Determine the [X, Y] coordinate at the center of the cell enclosing the given text.  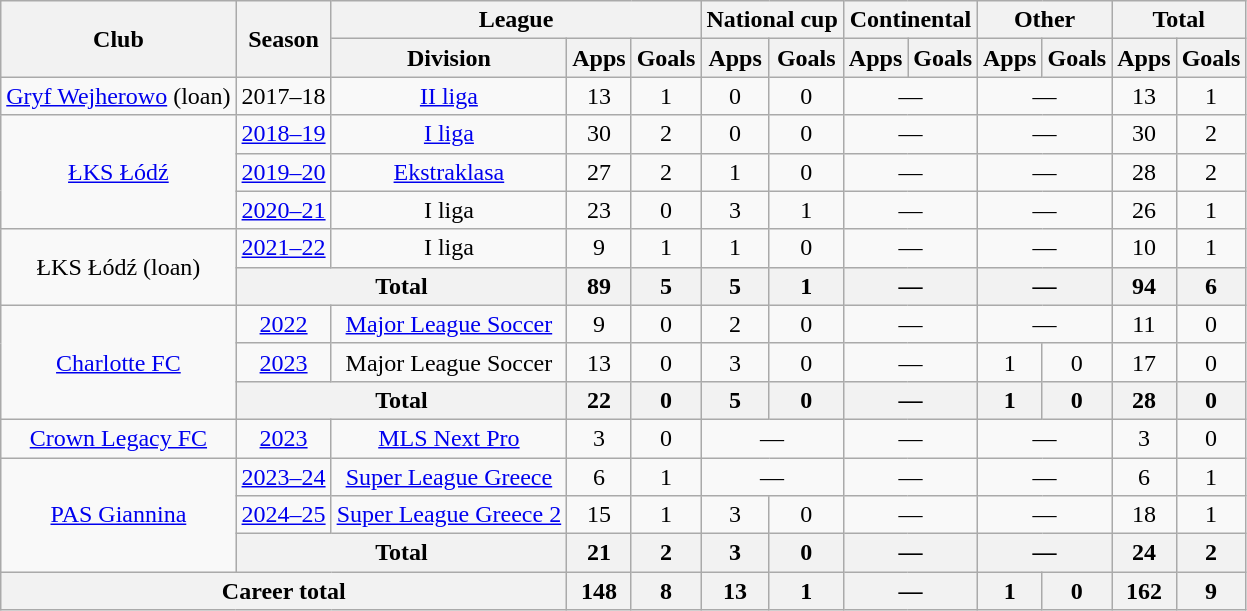
Season [284, 39]
Crown Legacy FC [118, 438]
Career total [284, 591]
Division [449, 58]
PAS Giannina [118, 515]
2023–24 [284, 477]
24 [1144, 553]
2017–18 [284, 96]
15 [599, 515]
Other [1045, 20]
18 [1144, 515]
2021–22 [284, 248]
11 [1144, 324]
2024–25 [284, 515]
2018–19 [284, 134]
26 [1144, 210]
94 [1144, 286]
MLS Next Pro [449, 438]
Continental [910, 20]
22 [599, 400]
National cup [772, 20]
League [516, 20]
27 [599, 172]
89 [599, 286]
ŁKS Łódź [118, 172]
Super League Greece [449, 477]
2019–20 [284, 172]
8 [666, 591]
21 [599, 553]
162 [1144, 591]
Ekstraklasa [449, 172]
Charlotte FC [118, 362]
Gryf Wejherowo (loan) [118, 96]
148 [599, 591]
17 [1144, 362]
23 [599, 210]
II liga [449, 96]
10 [1144, 248]
Super League Greece 2 [449, 515]
2020–21 [284, 210]
Club [118, 39]
ŁKS Łódź (loan) [118, 267]
2022 [284, 324]
